Search for the cell housing the specified text and yield its (X, Y) center coordinate. 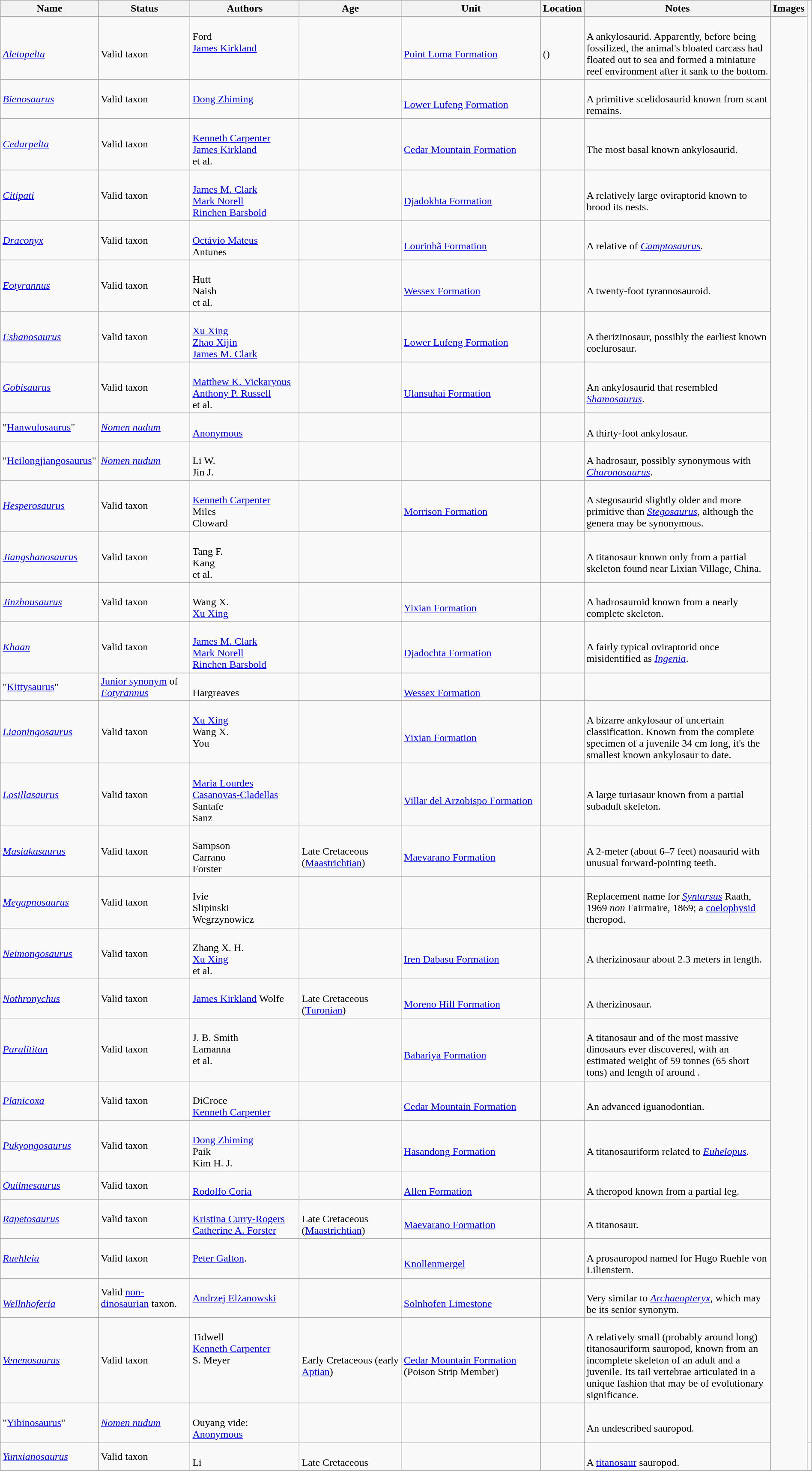
Valid non-dinosaurian taxon. (144, 1298)
Xu Xing Zhao Xijin James M. Clark (245, 337)
Point Loma Formation (471, 48)
A titanosaur known only from a partial skeleton found near Lixian Village, China. (678, 557)
Allen Formation (471, 1185)
A theropod known from a partial leg. (678, 1185)
A 2-meter (about 6–7 feet) noasaurid with unusual forward-pointing teeth. (678, 852)
Djadochta Formation (471, 648)
Eotyrannus (50, 285)
A titanosaur sauropod. (678, 1456)
Hesperosaurus (50, 505)
Neimongosaurus (50, 954)
Eshanosaurus (50, 337)
A titanosaur and of the most massive dinosaurs ever discovered, with an estimated weight of 59 tonnes (65 short tons) and length of around . (678, 1049)
A primitive scelidosaurid known from scant remains. (678, 99)
Junior synonym of Eotyrannus (144, 687)
"Hanwulosaurus" (50, 427)
A titanosaur. (678, 1219)
Iren Dabasu Formation (471, 954)
A hadrosaur, possibly synonymous with Charonosaurus. (678, 460)
Cedar Mountain Formation (Poison Strip Member) (471, 1360)
Rapetosaurus (50, 1219)
Villar del Arzobispo Formation (471, 795)
Nothronychus (50, 999)
The most basal known ankylosaurid. (678, 144)
Ouyang vide: Anonymous (245, 1423)
Ruehleia (50, 1258)
A thirty-foot ankylosaur. (678, 427)
A twenty-foot tyrannosauroid. (678, 285)
Pukyongosaurus (50, 1145)
Quilmesaurus (50, 1185)
Megapnosaurus (50, 902)
Paralititan (50, 1049)
A titanosauriform related to Euhelopus. (678, 1145)
Aletopelta (50, 48)
() (562, 48)
A therizinosaur. (678, 999)
Dong Zhiming Paik Kim H. J. (245, 1145)
Losillasaurus (50, 795)
A stegosaurid slightly older and more primitive than Stegosaurus, although the genera may be synonymous. (678, 505)
Peter Galton. (245, 1258)
DiCroce Kenneth Carpenter (245, 1100)
Tang F. Kang et al. (245, 557)
A therizinosaur about 2.3 meters in length. (678, 954)
Kenneth Carpenter James Kirkland et al. (245, 144)
Location (562, 9)
A relatively large oviraptorid known to brood its nests. (678, 195)
Replacement name for Syntarsus Raath, 1969 non Fairmaire, 1869; a coelophysid theropod. (678, 902)
Sampson Carrano Forster (245, 852)
Hargreaves (245, 687)
Late Cretaceous (Turonian) (350, 999)
Maria Lourdes Casanovas-Cladellas Santafe Sanz (245, 795)
J. B. Smith Lamanna et al. (245, 1049)
Draconyx (50, 240)
Notes (678, 9)
Age (350, 9)
An undescribed sauropod. (678, 1423)
Moreno Hill Formation (471, 999)
Yunxianosaurus (50, 1456)
Cedarpelta (50, 144)
A prosauropod named for Hugo Ruehle von Lilienstern. (678, 1258)
Liaoningosaurus (50, 732)
Wang X. Xu Xing (245, 602)
Ford James Kirkland (245, 48)
James Kirkland Wolfe (245, 999)
Solnhofen Limestone (471, 1298)
Planicoxa (50, 1100)
Li W. Jin J. (245, 460)
A relative of Camptosaurus. (678, 240)
Knollenmergel (471, 1258)
Ivie Slipinski Wegrzynowicz (245, 902)
Wellnhoferia (50, 1298)
Kristina Curry-Rogers Catherine A. Forster (245, 1219)
Early Cretaceous (early Aptian) (350, 1360)
Anonymous (245, 427)
Bienosaurus (50, 99)
Octávio Mateus Antunes (245, 240)
Ulansuhai Formation (471, 387)
A therizinosaur, possibly the earliest known coelurosaur. (678, 337)
A large turiasaur known from a partial subadult skeleton. (678, 795)
Tidwell Kenneth Carpenter S. Meyer (245, 1360)
Lourinhã Formation (471, 240)
"Yibinosaurus" (50, 1423)
Andrzej Elżanowski (245, 1298)
Name (50, 9)
Images (789, 9)
"Heilongjiangosaurus" (50, 460)
Gobisaurus (50, 387)
Djadokhta Formation (471, 195)
Jinzhousaurus (50, 602)
Dong Zhiming (245, 99)
Khaan (50, 648)
Late Cretaceous (350, 1456)
Very similar to Archaeopteryx, which may be its senior synonym. (678, 1298)
An advanced iguanodontian. (678, 1100)
Zhang X. H. Xu Xing et al. (245, 954)
Hasandong Formation (471, 1145)
Authors (245, 9)
A fairly typical oviraptorid once misidentified as Ingenia. (678, 648)
Kenneth Carpenter Miles Cloward (245, 505)
Venenosaurus (50, 1360)
Jiangshanosaurus (50, 557)
Masiakasaurus (50, 852)
An ankylosaurid that resembled Shamosaurus. (678, 387)
Li (245, 1456)
Rodolfo Coria (245, 1185)
"Kittysaurus" (50, 687)
Morrison Formation (471, 505)
Matthew K. Vickaryous Anthony P. Russell et al. (245, 387)
Unit (471, 9)
Bahariya Formation (471, 1049)
Xu Xing Wang X. You (245, 732)
A hadrosauroid known from a nearly complete skeleton. (678, 602)
Hutt Naish et al. (245, 285)
Status (144, 9)
Citipati (50, 195)
